Identify which cell holds the provided text, then report its (x, y) central coordinate. 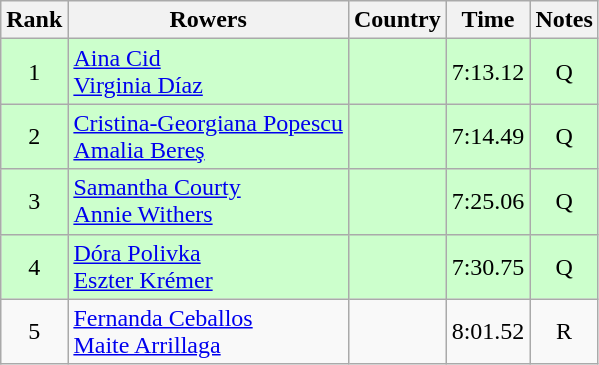
7:13.12 (488, 72)
Samantha CourtyAnnie Withers (208, 202)
4 (34, 266)
3 (34, 202)
Rank (34, 20)
Country (397, 20)
5 (34, 332)
8:01.52 (488, 332)
Notes (564, 20)
Time (488, 20)
R (564, 332)
Fernanda CeballosMaite Arrillaga (208, 332)
2 (34, 136)
1 (34, 72)
Aina CidVirginia Díaz (208, 72)
7:14.49 (488, 136)
7:30.75 (488, 266)
Dóra PolivkaEszter Krémer (208, 266)
7:25.06 (488, 202)
Rowers (208, 20)
Cristina-Georgiana PopescuAmalia Bereş (208, 136)
